Output the [X, Y] coordinate of the center of the cell containing the given text.  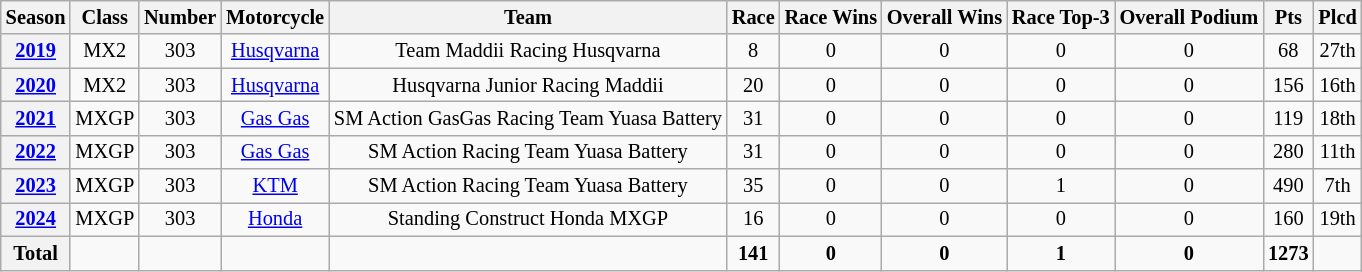
141 [754, 253]
20 [754, 85]
Motorcycle [275, 17]
Total [36, 253]
Pts [1288, 17]
18th [1338, 118]
11th [1338, 152]
156 [1288, 85]
8 [754, 51]
2023 [36, 186]
27th [1338, 51]
35 [754, 186]
Class [104, 17]
Standing Construct Honda MXGP [528, 219]
Overall Wins [944, 17]
2022 [36, 152]
2024 [36, 219]
280 [1288, 152]
16 [754, 219]
Race Top-3 [1061, 17]
19th [1338, 219]
Team [528, 17]
1273 [1288, 253]
Season [36, 17]
KTM [275, 186]
Team Maddii Racing Husqvarna [528, 51]
Race [754, 17]
Plcd [1338, 17]
2019 [36, 51]
Husqvarna Junior Racing Maddii [528, 85]
2020 [36, 85]
68 [1288, 51]
2021 [36, 118]
Number [180, 17]
490 [1288, 186]
Honda [275, 219]
Overall Podium [1189, 17]
16th [1338, 85]
Race Wins [831, 17]
SM Action GasGas Racing Team Yuasa Battery [528, 118]
7th [1338, 186]
160 [1288, 219]
119 [1288, 118]
